Provide the [x, y] coordinate of the cell's center where the given text is located.  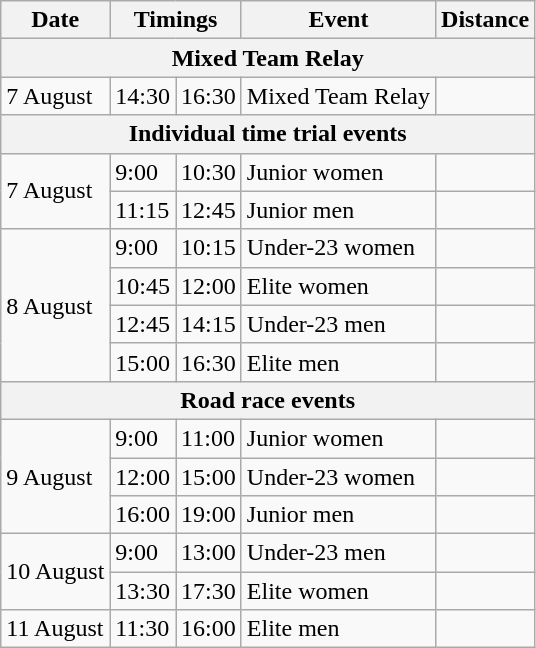
Individual time trial events [268, 134]
8 August [56, 305]
19:00 [209, 515]
13:30 [143, 591]
11:00 [209, 438]
9 August [56, 476]
10:15 [209, 248]
Road race events [268, 400]
10:30 [209, 172]
17:30 [209, 591]
11:30 [143, 629]
13:00 [209, 553]
11 August [56, 629]
14:30 [143, 96]
14:15 [209, 324]
11:15 [143, 210]
Distance [486, 20]
Date [56, 20]
10:45 [143, 286]
Event [338, 20]
Timings [176, 20]
10 August [56, 572]
